Output the (x, y) coordinate of the center of the cell containing the given text.  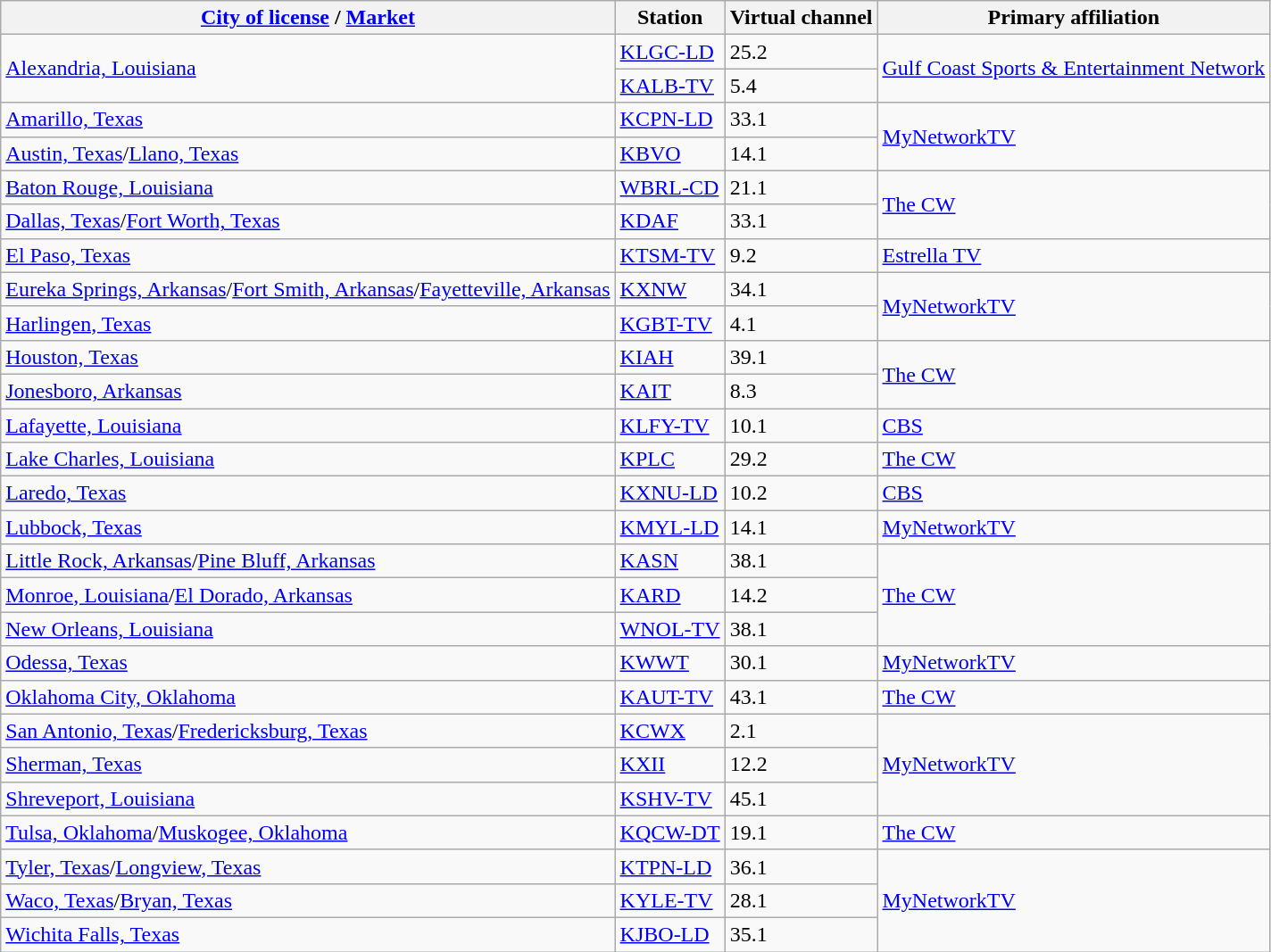
29.2 (802, 459)
KTSM-TV (669, 255)
KCWX (669, 731)
Tyler, Texas/Longview, Texas (308, 866)
Amarillo, Texas (308, 120)
Oklahoma City, Oklahoma (308, 697)
Little Rock, Arkansas/Pine Bluff, Arkansas (308, 561)
KAIT (669, 391)
KWWT (669, 663)
KAUT-TV (669, 697)
Baton Rouge, Louisiana (308, 187)
Lake Charles, Louisiana (308, 459)
Lubbock, Texas (308, 527)
Alexandria, Louisiana (308, 69)
Monroe, Louisiana/El Dorado, Arkansas (308, 595)
El Paso, Texas (308, 255)
Station (669, 18)
Tulsa, Oklahoma/Muskogee, Oklahoma (308, 832)
5.4 (802, 86)
34.1 (802, 289)
KQCW-DT (669, 832)
New Orleans, Louisiana (308, 629)
KBVO (669, 153)
KXNW (669, 289)
Laredo, Texas (308, 493)
Harlingen, Texas (308, 323)
19.1 (802, 832)
Shreveport, Louisiana (308, 799)
KSHV-TV (669, 799)
Austin, Texas/Llano, Texas (308, 153)
39.1 (802, 357)
Odessa, Texas (308, 663)
KDAF (669, 221)
Eureka Springs, Arkansas/Fort Smith, Arkansas/Fayetteville, Arkansas (308, 289)
10.1 (802, 426)
Dallas, Texas/Fort Worth, Texas (308, 221)
KCPN-LD (669, 120)
Wichita Falls, Texas (308, 934)
KASN (669, 561)
Gulf Coast Sports & Entertainment Network (1074, 69)
Sherman, Texas (308, 765)
Estrella TV (1074, 255)
KYLE-TV (669, 900)
Primary affiliation (1074, 18)
KALB-TV (669, 86)
KPLC (669, 459)
KXII (669, 765)
30.1 (802, 663)
KLGC-LD (669, 52)
4.1 (802, 323)
KARD (669, 595)
KGBT-TV (669, 323)
WBRL-CD (669, 187)
Jonesboro, Arkansas (308, 391)
14.2 (802, 595)
KXNU-LD (669, 493)
2.1 (802, 731)
KTPN-LD (669, 866)
Waco, Texas/Bryan, Texas (308, 900)
28.1 (802, 900)
KIAH (669, 357)
KJBO-LD (669, 934)
KMYL-LD (669, 527)
21.1 (802, 187)
12.2 (802, 765)
City of license / Market (308, 18)
KLFY-TV (669, 426)
9.2 (802, 255)
WNOL-TV (669, 629)
43.1 (802, 697)
Virtual channel (802, 18)
25.2 (802, 52)
45.1 (802, 799)
10.2 (802, 493)
35.1 (802, 934)
Lafayette, Louisiana (308, 426)
Houston, Texas (308, 357)
8.3 (802, 391)
36.1 (802, 866)
San Antonio, Texas/Fredericksburg, Texas (308, 731)
